Output the [X, Y] coordinate of the center of the cell containing the given text.  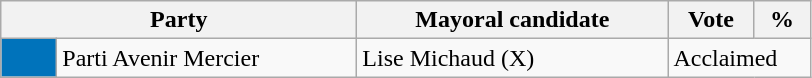
Parti Avenir Mercier [207, 58]
Party [179, 20]
Mayoral candidate [512, 20]
Vote [711, 20]
Lise Michaud (X) [512, 58]
% [782, 20]
Acclaimed [739, 58]
